Identify which cell holds the provided text, then report its [X, Y] central coordinate. 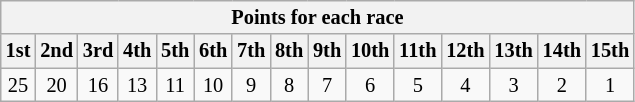
Points for each race [318, 17]
4th [137, 51]
7 [327, 85]
14th [562, 51]
5 [418, 85]
13th [514, 51]
7th [251, 51]
11 [175, 85]
25 [18, 85]
2nd [56, 51]
10th [370, 51]
11th [418, 51]
8th [289, 51]
1st [18, 51]
6 [370, 85]
9th [327, 51]
1 [610, 85]
6th [213, 51]
8 [289, 85]
4 [465, 85]
9 [251, 85]
16 [98, 85]
12th [465, 51]
15th [610, 51]
2 [562, 85]
20 [56, 85]
3rd [98, 51]
3 [514, 85]
13 [137, 85]
5th [175, 51]
10 [213, 85]
